Capture the cell that displays the provided text and extract its (x, y) central coordinate. 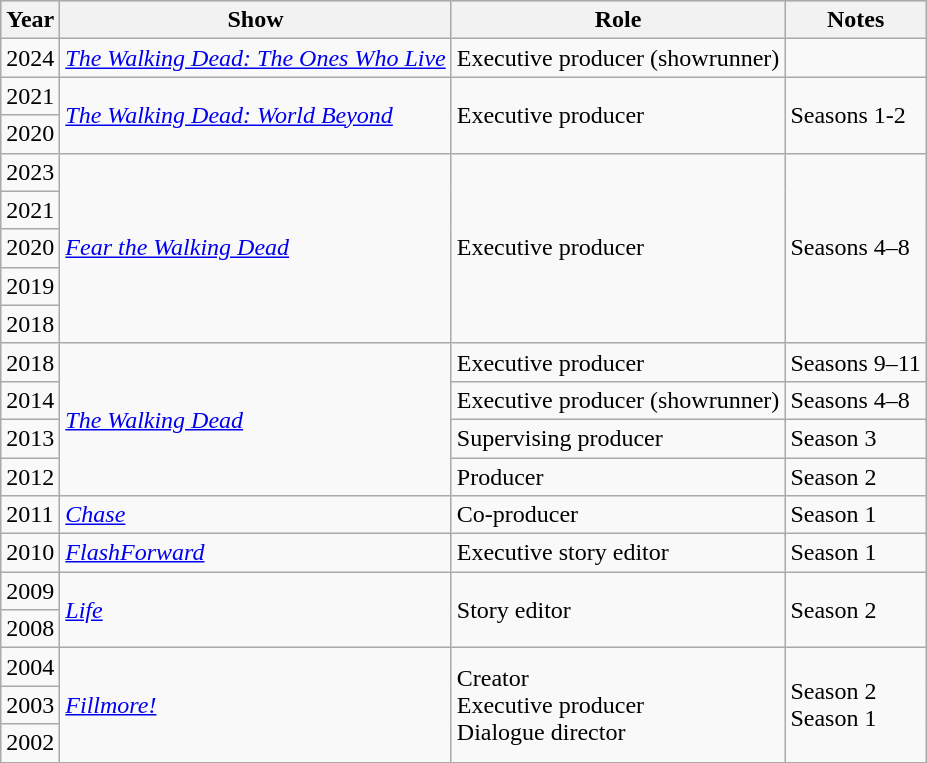
The Walking Dead: The Ones Who Live (256, 58)
2019 (30, 286)
Seasons 1-2 (856, 115)
Seasons 9–11 (856, 362)
2011 (30, 515)
2010 (30, 553)
2002 (30, 743)
Role (618, 20)
Season 2Season 1 (856, 705)
2012 (30, 477)
2023 (30, 172)
2003 (30, 705)
2014 (30, 400)
Fear the Walking Dead (256, 248)
Supervising producer (618, 438)
2009 (30, 591)
Story editor (618, 610)
Year (30, 20)
Season 3 (856, 438)
Show (256, 20)
Chase (256, 515)
FlashForward (256, 553)
2024 (30, 58)
Co-producer (618, 515)
Producer (618, 477)
2013 (30, 438)
Life (256, 610)
2004 (30, 667)
CreatorExecutive producerDialogue director (618, 705)
Fillmore! (256, 705)
Executive story editor (618, 553)
2008 (30, 629)
The Walking Dead (256, 419)
Notes (856, 20)
The Walking Dead: World Beyond (256, 115)
